From the cell containing the given text, extract its center point as (x, y) coordinate. 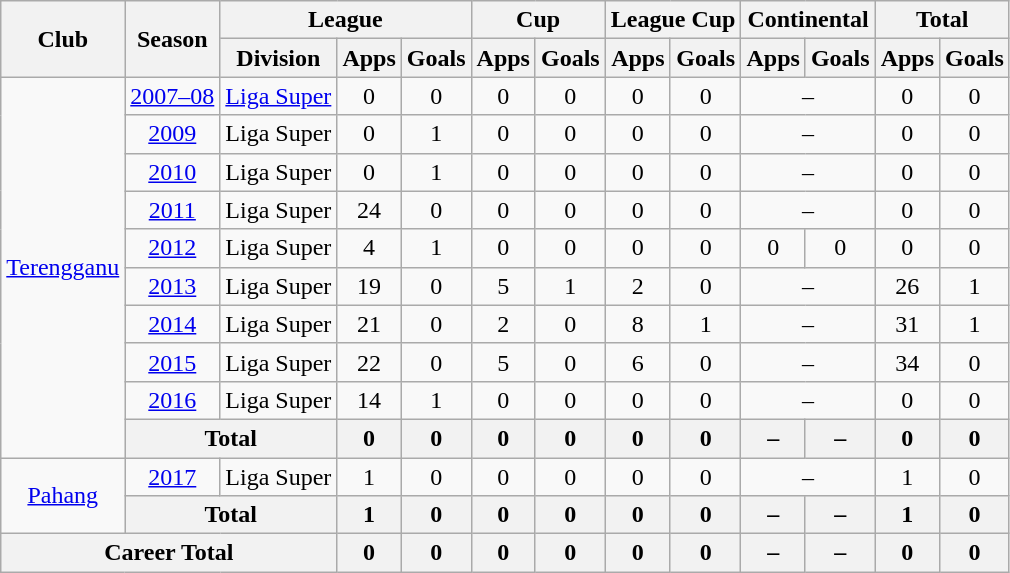
2009 (172, 134)
2007–08 (172, 96)
Career Total (169, 553)
4 (369, 248)
6 (638, 362)
Terengganu (63, 268)
2016 (172, 400)
Continental (808, 20)
2014 (172, 324)
2011 (172, 210)
2013 (172, 286)
League Cup (673, 20)
31 (907, 324)
Club (63, 39)
2012 (172, 248)
34 (907, 362)
8 (638, 324)
Season (172, 39)
22 (369, 362)
2015 (172, 362)
Cup (538, 20)
Pahang (63, 496)
24 (369, 210)
Division (278, 58)
19 (369, 286)
2010 (172, 172)
2017 (172, 477)
League (346, 20)
21 (369, 324)
26 (907, 286)
14 (369, 400)
